Find where the given text appears and provide that cell's center as [x, y] coordinate. 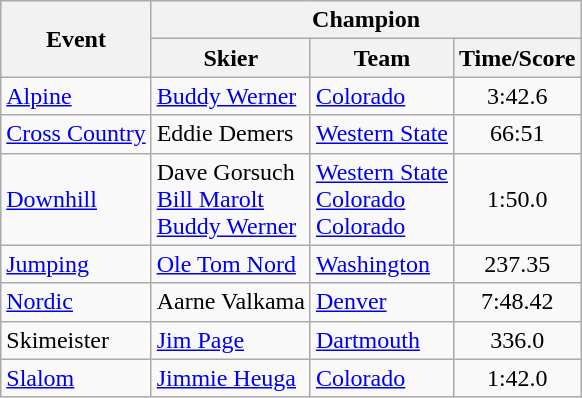
Eddie Demers [230, 134]
Dartmouth [382, 340]
1:50.0 [517, 199]
Skimeister [76, 340]
1:42.0 [517, 378]
Aarne Valkama [230, 302]
Team [382, 58]
66:51 [517, 134]
7:48.42 [517, 302]
Cross Country [76, 134]
Western State [382, 134]
Jim Page [230, 340]
Denver [382, 302]
Washington [382, 264]
Skier [230, 58]
Dave GorsuchBill MaroltBuddy Werner [230, 199]
336.0 [517, 340]
Jumping [76, 264]
Buddy Werner [230, 96]
Slalom [76, 378]
Alpine [76, 96]
Downhill [76, 199]
237.35 [517, 264]
Time/Score [517, 58]
Jimmie Heuga [230, 378]
Nordic [76, 302]
3:42.6 [517, 96]
Western StateColoradoColorado [382, 199]
Ole Tom Nord [230, 264]
Champion [366, 20]
Event [76, 39]
